Locate the cell with the specified text and output its (X, Y) center coordinate. 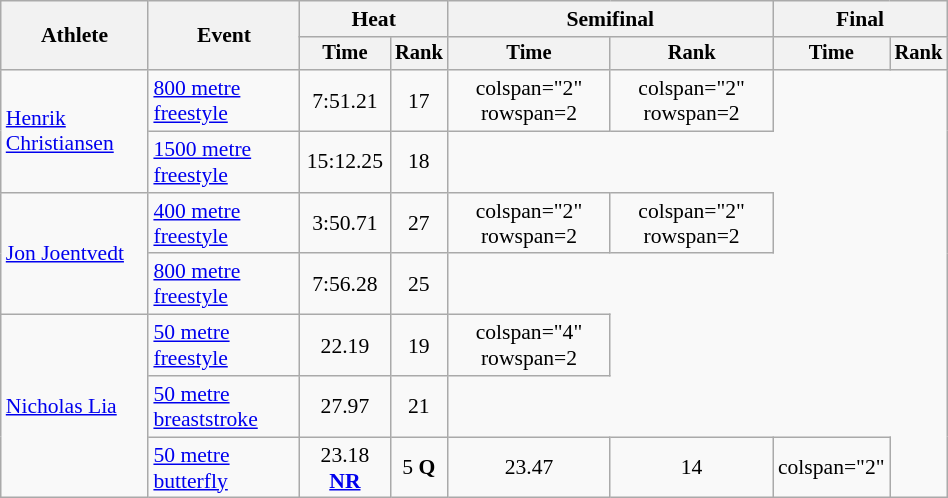
7:56.28 (345, 284)
1500 metre freestyle (224, 162)
19 (419, 346)
7:51.21 (345, 100)
colspan="2" (832, 468)
400 metre freestyle (224, 224)
Athlete (75, 36)
50 metre breaststroke (224, 406)
23.18 NR (345, 468)
Event (224, 36)
Jon Joentvedt (75, 254)
15:12.25 (345, 162)
50 metre freestyle (224, 346)
23.47 (530, 468)
5 Q (419, 468)
50 metre butterfly (224, 468)
25 (419, 284)
27.97 (345, 406)
Semifinal (610, 19)
22.19 (345, 346)
27 (419, 224)
Henrik Christiansen (75, 131)
Final (860, 19)
18 (419, 162)
21 (419, 406)
3:50.71 (345, 224)
17 (419, 100)
Nicholas Lia (75, 406)
colspan="4" rowspan=2 (530, 346)
Heat (374, 19)
14 (692, 468)
